Extract the [X, Y] coordinate from the center of the cell holding the provided text.  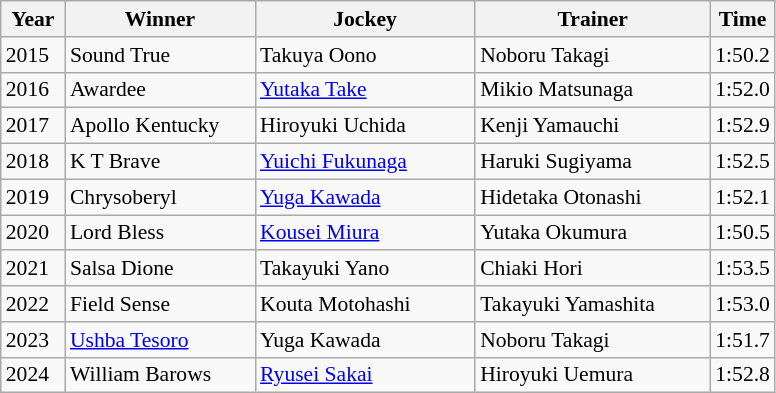
2022 [33, 304]
Yutaka Take [365, 90]
Kouta Motohashi [365, 304]
1:52.8 [742, 375]
Hiroyuki Uemura [592, 375]
1:51.7 [742, 340]
Ushba Tesoro [160, 340]
1:53.0 [742, 304]
1:52.1 [742, 197]
Sound True [160, 55]
Salsa Dione [160, 269]
Lord Bless [160, 233]
2023 [33, 340]
1:50.5 [742, 233]
Ryusei Sakai [365, 375]
Kenji Yamauchi [592, 126]
K T Brave [160, 162]
2020 [33, 233]
Apollo Kentucky [160, 126]
Yuichi Fukunaga [365, 162]
Year [33, 19]
Awardee [160, 90]
Yutaka Okumura [592, 233]
Winner [160, 19]
2016 [33, 90]
2017 [33, 126]
1:52.5 [742, 162]
1:53.5 [742, 269]
Mikio Matsunaga [592, 90]
Chiaki Hori [592, 269]
Kousei Miura [365, 233]
1:50.2 [742, 55]
William Barows [160, 375]
Takuya Oono [365, 55]
Field Sense [160, 304]
Takayuki Yano [365, 269]
2018 [33, 162]
1:52.0 [742, 90]
2021 [33, 269]
Chrysoberyl [160, 197]
Hiroyuki Uchida [365, 126]
Time [742, 19]
2019 [33, 197]
1:52.9 [742, 126]
Haruki Sugiyama [592, 162]
Trainer [592, 19]
2024 [33, 375]
Hidetaka Otonashi [592, 197]
2015 [33, 55]
Jockey [365, 19]
Takayuki Yamashita [592, 304]
